Search for the cell housing the specified text and yield its (x, y) center coordinate. 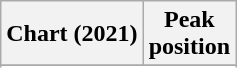
Chart (2021) (72, 34)
Peakposition (189, 34)
